From the cell containing the given text, extract its center point as (X, Y) coordinate. 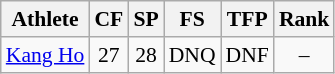
28 (146, 55)
DNQ (192, 55)
TFP (248, 19)
Athlete (46, 19)
CF (108, 19)
FS (192, 19)
DNF (248, 55)
SP (146, 19)
– (304, 55)
27 (108, 55)
Rank (304, 19)
Kang Ho (46, 55)
